For the text-containing cell, return its midpoint in [x, y] coordinate format. 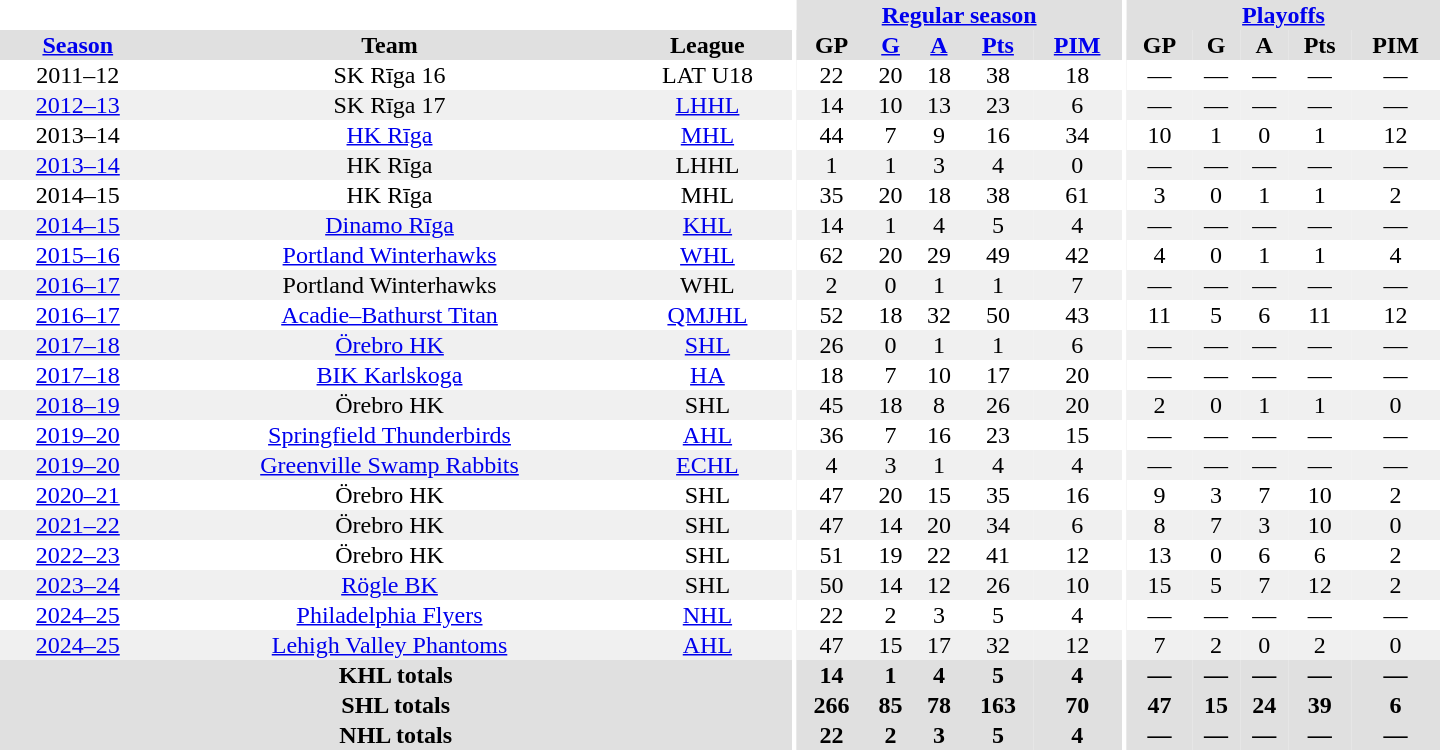
62 [832, 255]
42 [1078, 255]
39 [1320, 705]
41 [998, 555]
Philadelphia Flyers [390, 615]
Rögle BK [390, 585]
Playoffs [1284, 15]
51 [832, 555]
24 [1264, 705]
2015–16 [78, 255]
Greenville Swamp Rabbits [390, 465]
Lehigh Valley Phantoms [390, 645]
Team [390, 45]
45 [832, 405]
61 [1078, 195]
2012–13 [78, 105]
NHL totals [396, 735]
Season [78, 45]
QMJHL [707, 315]
ECHL [707, 465]
NHL [707, 615]
SHL totals [396, 705]
LAT U18 [707, 75]
League [707, 45]
49 [998, 255]
2021–22 [78, 525]
2018–19 [78, 405]
163 [998, 705]
Regular season [960, 15]
2020–21 [78, 495]
KHL [707, 225]
52 [832, 315]
Dinamo Rīga [390, 225]
266 [832, 705]
78 [939, 705]
36 [832, 435]
BIK Karlskoga [390, 375]
2011–12 [78, 75]
2022–23 [78, 555]
43 [1078, 315]
Acadie–Bathurst Titan [390, 315]
SK Rīga 16 [390, 75]
44 [832, 135]
Springfield Thunderbirds [390, 435]
KHL totals [396, 675]
SK Rīga 17 [390, 105]
HA [707, 375]
19 [890, 555]
29 [939, 255]
70 [1078, 705]
85 [890, 705]
2023–24 [78, 585]
